Pinpoint the cell where the given text exists, returning its [X, Y] midpoint coordinate. 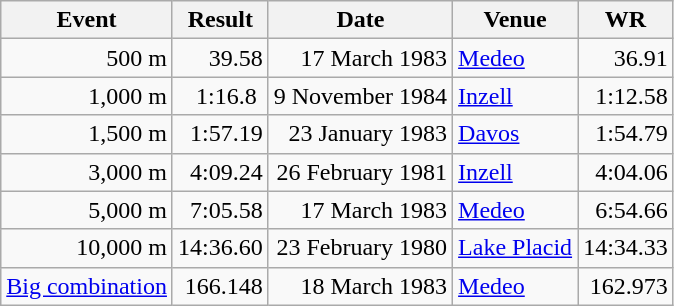
Result [220, 20]
4:09.24 [220, 172]
14:36.60 [220, 248]
Lake Placid [516, 248]
1,000 m [87, 96]
1,500 m [87, 134]
1:54.79 [626, 134]
Davos [516, 134]
39.58 [220, 58]
4:04.06 [626, 172]
18 March 1983 [360, 286]
Big combination [87, 286]
162.973 [626, 286]
Event [87, 20]
5,000 m [87, 210]
9 November 1984 [360, 96]
Date [360, 20]
1:16.8 [220, 96]
1:12.58 [626, 96]
10,000 m [87, 248]
7:05.58 [220, 210]
500 m [87, 58]
36.91 [626, 58]
14:34.33 [626, 248]
1:57.19 [220, 134]
WR [626, 20]
23 January 1983 [360, 134]
166.148 [220, 286]
26 February 1981 [360, 172]
3,000 m [87, 172]
Venue [516, 20]
23 February 1980 [360, 248]
6:54.66 [626, 210]
